From the cell containing the given text, extract its center point as (X, Y) coordinate. 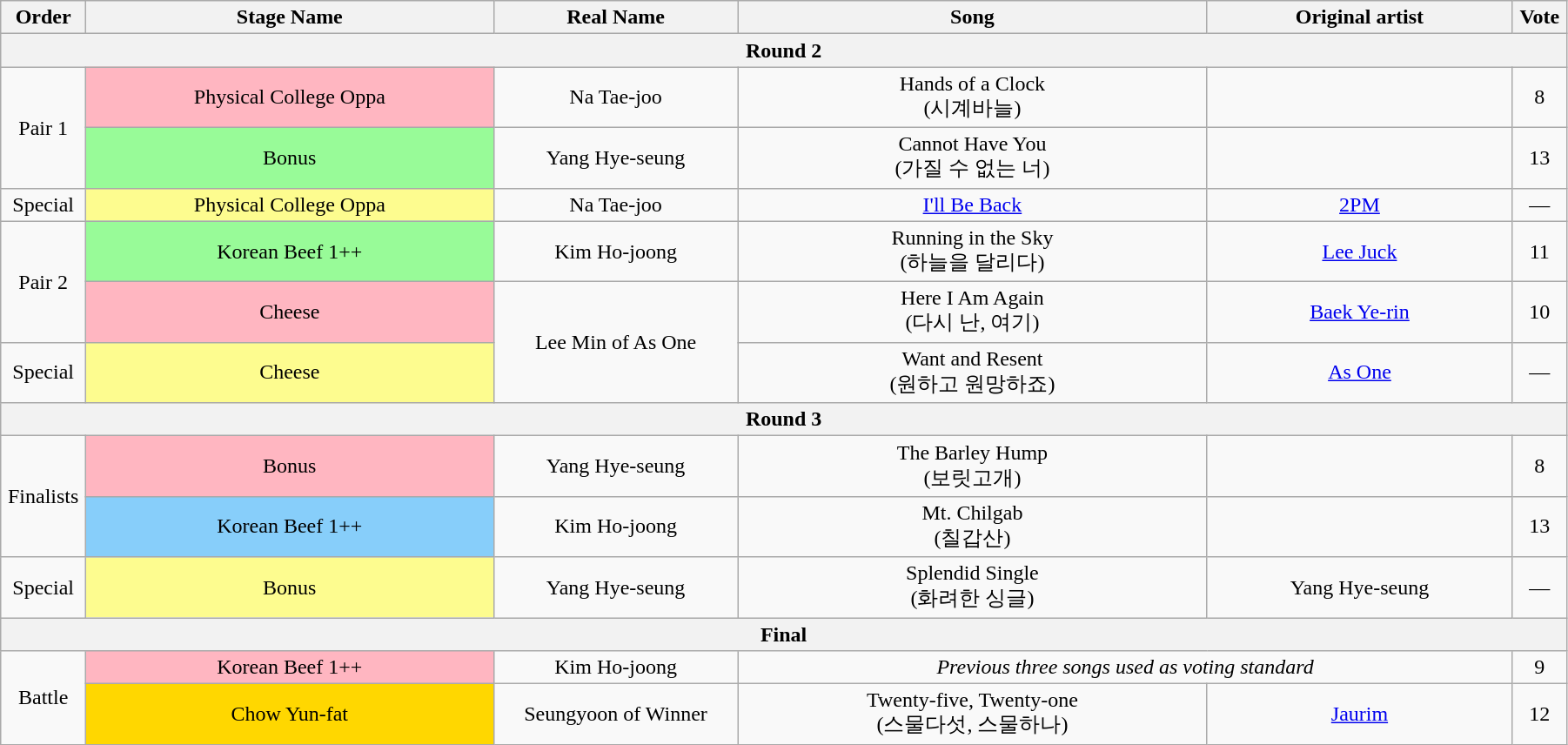
Stage Name (290, 17)
Baek Ye-rin (1359, 312)
Want and Resent(원하고 원망하죠) (973, 372)
Vote (1539, 17)
The Barley Hump(보릿고개) (973, 466)
Real Name (616, 17)
Round 2 (784, 50)
Splendid Single(화려한 싱글) (973, 587)
Mt. Chilgab(칠갑산) (973, 527)
Pair 2 (44, 282)
Twenty-five, Twenty-one(스물다섯, 스물하나) (973, 715)
Seungyoon of Winner (616, 715)
Order (44, 17)
2PM (1359, 205)
Jaurim (1359, 715)
Finalists (44, 496)
Final (784, 634)
Song (973, 17)
Lee Juck (1359, 252)
Original artist (1359, 17)
Here I Am Again(다시 난, 여기) (973, 312)
12 (1539, 715)
Previous three songs used as voting standard (1125, 668)
Battle (44, 698)
9 (1539, 668)
10 (1539, 312)
Pair 1 (44, 127)
Round 3 (784, 419)
As One (1359, 372)
Hands of a Clock(시계바늘) (973, 97)
I'll Be Back (973, 205)
Chow Yun-fat (290, 715)
Lee Min of As One (616, 343)
Cannot Have You(가질 수 없는 너) (973, 158)
11 (1539, 252)
Running in the Sky(하늘을 달리다) (973, 252)
